For the text-containing cell, return its midpoint in [X, Y] coordinate format. 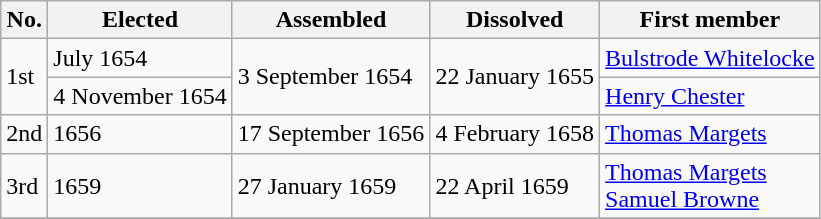
1659 [140, 186]
2nd [24, 134]
4 February 1658 [515, 134]
4 November 1654 [140, 96]
17 September 1656 [331, 134]
Elected [140, 20]
1656 [140, 134]
Thomas Margets Samuel Browne [710, 186]
Bulstrode Whitelocke [710, 58]
1st [24, 77]
22 January 1655 [515, 77]
Assembled [331, 20]
3 September 1654 [331, 77]
27 January 1659 [331, 186]
Thomas Margets [710, 134]
22 April 1659 [515, 186]
Henry Chester [710, 96]
July 1654 [140, 58]
Dissolved [515, 20]
3rd [24, 186]
First member [710, 20]
No. [24, 20]
